From the cell containing the given text, extract its center point as [x, y] coordinate. 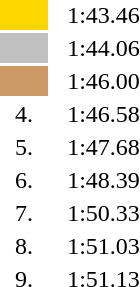
4. [24, 114]
6. [24, 180]
8. [24, 246]
5. [24, 147]
7. [24, 213]
